Provide the (x, y) coordinate of the cell's center where the given text is located.  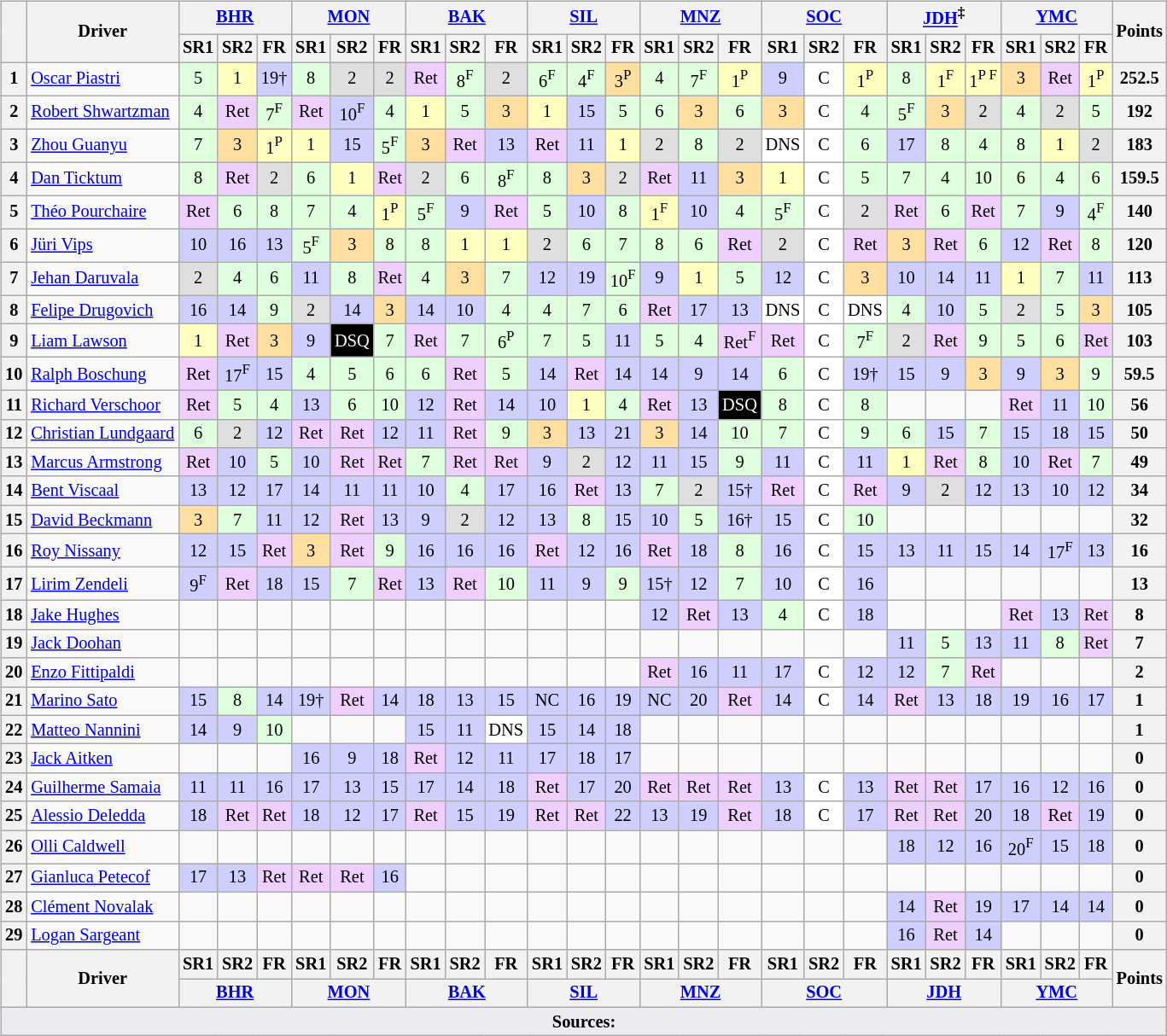
JDH‡ (944, 17)
28 (14, 907)
Enzo Fittipaldi (102, 672)
Ralph Boschung (102, 374)
34 (1140, 491)
Jehan Daruvala (102, 278)
6P (506, 341)
Jack Doohan (102, 643)
29 (14, 935)
16† (739, 520)
JDH (944, 992)
49 (1140, 463)
183 (1140, 145)
6F (547, 79)
26 (14, 847)
Dan Ticktum (102, 179)
Alessio Deledda (102, 816)
Jack Aitken (102, 759)
105 (1140, 310)
3P (623, 79)
Jake Hughes (102, 615)
9F (198, 584)
Felipe Drugovich (102, 310)
Roy Nissany (102, 551)
20F (1021, 847)
1P F (983, 79)
Robert Shwartzman (102, 113)
50 (1140, 434)
Marino Sato (102, 701)
Oscar Piastri (102, 79)
56 (1140, 405)
Matteo Nannini (102, 730)
103 (1140, 341)
24 (14, 788)
192 (1140, 113)
Théo Pourchaire (102, 212)
32 (1140, 520)
Marcus Armstrong (102, 463)
RetF (739, 341)
Richard Verschoor (102, 405)
Gianluca Petecof (102, 878)
Guilherme Samaia (102, 788)
59.5 (1140, 374)
Clément Novalak (102, 907)
Liam Lawson (102, 341)
Lirim Zendeli (102, 584)
Logan Sargeant (102, 935)
Bent Viscaal (102, 491)
159.5 (1140, 179)
Jüri Vips (102, 246)
Sources: (584, 1021)
252.5 (1140, 79)
25 (14, 816)
140 (1140, 212)
27 (14, 878)
113 (1140, 278)
Zhou Guanyu (102, 145)
Christian Lundgaard (102, 434)
David Beckmann (102, 520)
120 (1140, 246)
23 (14, 759)
Olli Caldwell (102, 847)
